From the cell containing the given text, extract its center point as [x, y] coordinate. 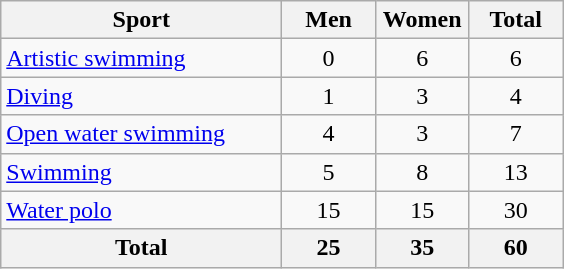
Swimming [142, 172]
Men [329, 20]
30 [516, 210]
Sport [142, 20]
0 [329, 58]
60 [516, 248]
7 [516, 134]
Women [422, 20]
Artistic swimming [142, 58]
25 [329, 248]
Water polo [142, 210]
8 [422, 172]
Open water swimming [142, 134]
1 [329, 96]
13 [516, 172]
5 [329, 172]
35 [422, 248]
Diving [142, 96]
